Return (X, Y) of the center of cell containing provided text 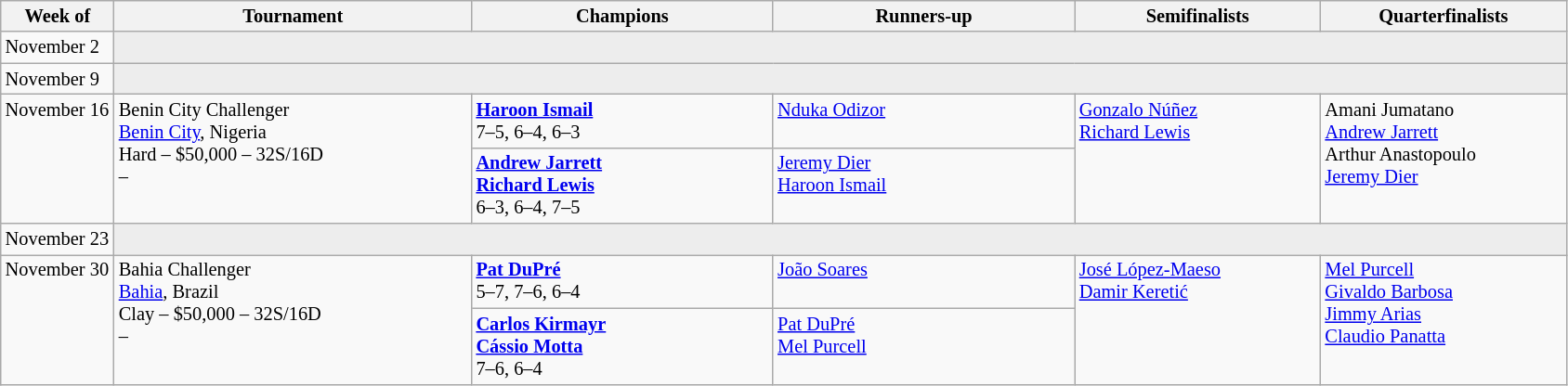
November 23 (58, 239)
Pat DuPré Mel Purcell (923, 346)
Champions (622, 16)
Carlos Kirmayr Cássio Motta7–6, 6–4 (622, 346)
Quarterfinalists (1444, 16)
Andrew Jarrett Richard Lewis6–3, 6–4, 7–5 (622, 186)
Jeremy Dier Haroon Ismail (923, 186)
Tournament (294, 16)
Bahia Challenger Bahia, BrazilClay – $50,000 – 32S/16D – (294, 319)
November 30 (58, 319)
Nduka Odizor (923, 121)
November 16 (58, 158)
November 9 (58, 79)
Semifinalists (1198, 16)
Pat DuPré 5–7, 7–6, 6–4 (622, 281)
November 2 (58, 47)
Benin City Challenger Benin City, NigeriaHard – $50,000 – 32S/16D – (294, 158)
José López-Maeso Damir Keretić (1198, 319)
Haroon Ismail 7–5, 6–4, 6–3 (622, 121)
João Soares (923, 281)
Gonzalo Núñez Richard Lewis (1198, 158)
Runners-up (923, 16)
Amani Jumatano Andrew Jarrett Arthur Anastopoulo Jeremy Dier (1444, 158)
Mel Purcell Givaldo Barbosa Jimmy Arias Claudio Panatta (1444, 319)
Week of (58, 16)
